For the text-containing cell, return its midpoint in [X, Y] coordinate format. 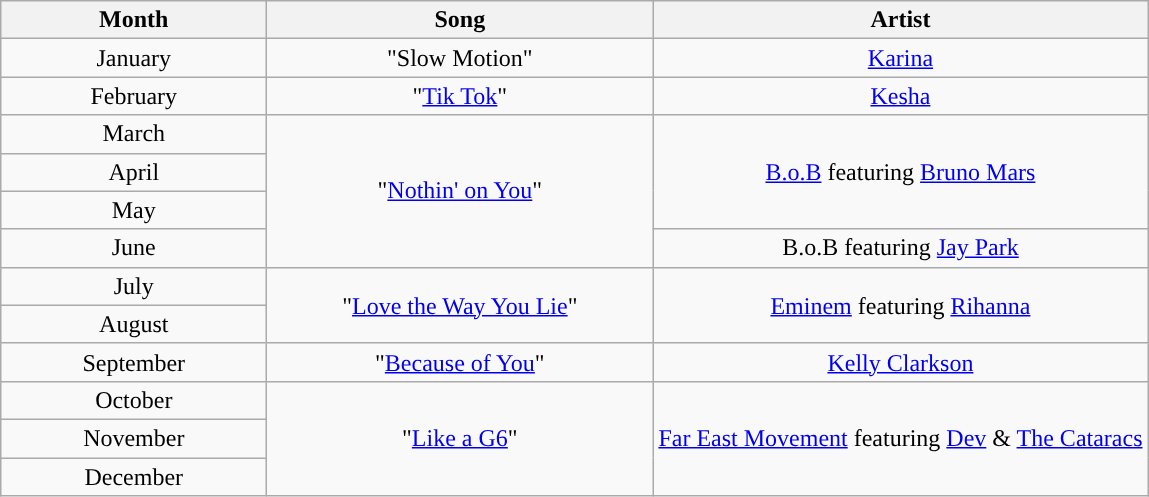
August [134, 324]
February [134, 96]
May [134, 210]
July [134, 286]
Far East Movement featuring Dev & The Cataracs [900, 438]
Song [460, 20]
Artist [900, 20]
September [134, 362]
Eminem featuring Rihanna [900, 305]
Kelly Clarkson [900, 362]
Kesha [900, 96]
"Nothin' on You" [460, 191]
June [134, 248]
January [134, 58]
"Slow Motion" [460, 58]
March [134, 134]
B.o.B featuring Bruno Mars [900, 172]
"Like a G6" [460, 438]
"Tik Tok" [460, 96]
October [134, 400]
April [134, 172]
Karina [900, 58]
December [134, 477]
Month [134, 20]
"Because of You" [460, 362]
B.o.B featuring Jay Park [900, 248]
November [134, 438]
"Love the Way You Lie" [460, 305]
